Return [X, Y] of the center of cell containing provided text 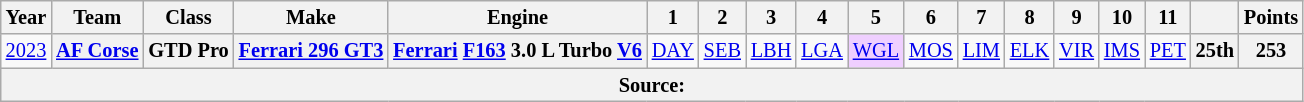
Source: [652, 85]
Make [312, 17]
Team [97, 17]
5 [876, 17]
DAY [673, 51]
3 [771, 17]
1 [673, 17]
2 [722, 17]
253 [1271, 51]
VIR [1076, 51]
SEB [722, 51]
MOS [931, 51]
2023 [26, 51]
LBH [771, 51]
LGA [822, 51]
AF Corse [97, 51]
Engine [518, 17]
Class [188, 17]
4 [822, 17]
9 [1076, 17]
ELK [1030, 51]
25th [1215, 51]
IMS [1122, 51]
Ferrari F163 3.0 L Turbo V6 [518, 51]
GTD Pro [188, 51]
10 [1122, 17]
8 [1030, 17]
Year [26, 17]
LIM [982, 51]
11 [1168, 17]
7 [982, 17]
6 [931, 17]
Points [1271, 17]
Ferrari 296 GT3 [312, 51]
PET [1168, 51]
WGL [876, 51]
